From the cell containing the given text, extract its center point as [X, Y] coordinate. 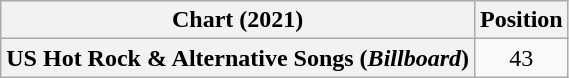
43 [521, 58]
Chart (2021) [238, 20]
Position [521, 20]
US Hot Rock & Alternative Songs (Billboard) [238, 58]
